Find where the given text appears and provide that cell's center as (X, Y) coordinate. 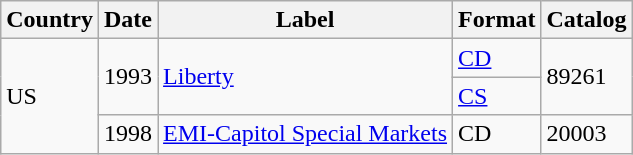
Date (128, 20)
Format (497, 20)
1993 (128, 77)
Liberty (306, 77)
EMI-Capitol Special Markets (306, 134)
Country (50, 20)
89261 (586, 77)
20003 (586, 134)
Label (306, 20)
Catalog (586, 20)
1998 (128, 134)
CS (497, 96)
US (50, 96)
